Identify which cell holds the provided text, then report its [X, Y] central coordinate. 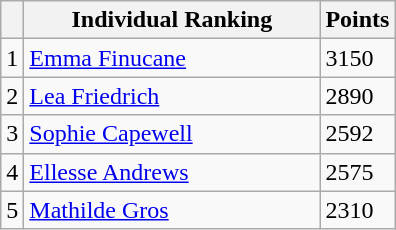
Emma Finucane [172, 58]
4 [12, 172]
2575 [358, 172]
Sophie Capewell [172, 134]
3 [12, 134]
5 [12, 210]
Individual Ranking [172, 20]
2890 [358, 96]
2310 [358, 210]
Mathilde Gros [172, 210]
Ellesse Andrews [172, 172]
Points [358, 20]
2592 [358, 134]
3150 [358, 58]
2 [12, 96]
Lea Friedrich [172, 96]
1 [12, 58]
